Search for the cell housing the specified text and yield its [X, Y] center coordinate. 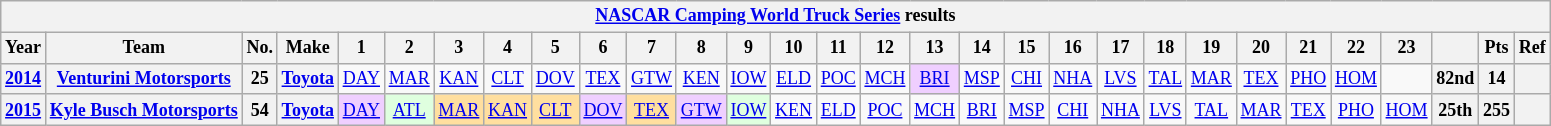
255 [1497, 110]
Team [144, 48]
Venturini Motorsports [144, 78]
12 [885, 48]
3 [459, 48]
Kyle Busch Motorsports [144, 110]
Ref [1532, 48]
11 [838, 48]
2015 [24, 110]
7 [652, 48]
Year [24, 48]
13 [935, 48]
4 [508, 48]
21 [1308, 48]
ATL [409, 110]
16 [1073, 48]
9 [748, 48]
19 [1211, 48]
25 [260, 78]
2 [409, 48]
18 [1165, 48]
6 [603, 48]
Pts [1497, 48]
1 [361, 48]
15 [1026, 48]
17 [1121, 48]
Make [308, 48]
NASCAR Camping World Truck Series results [776, 16]
No. [260, 48]
20 [1261, 48]
22 [1356, 48]
54 [260, 110]
10 [794, 48]
25th [1456, 110]
2014 [24, 78]
23 [1406, 48]
5 [555, 48]
8 [701, 48]
82nd [1456, 78]
